For the text-containing cell, return its midpoint in (X, Y) coordinate format. 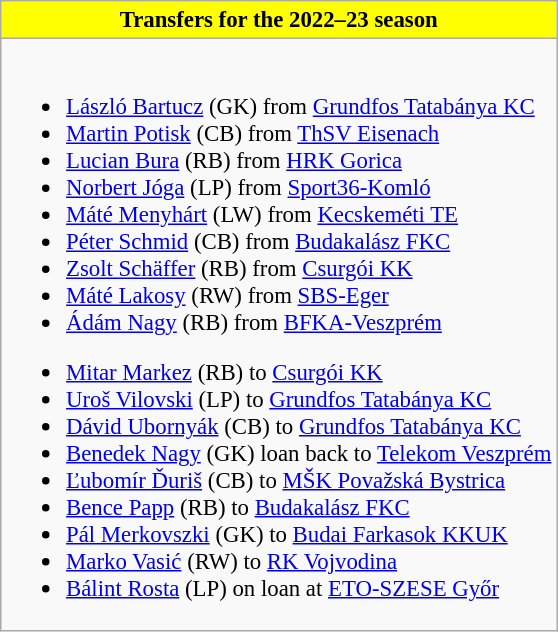
Transfers for the 2022–23 season (279, 20)
